Detect which cell encompasses the target text, then output its (X, Y) center coordinate. 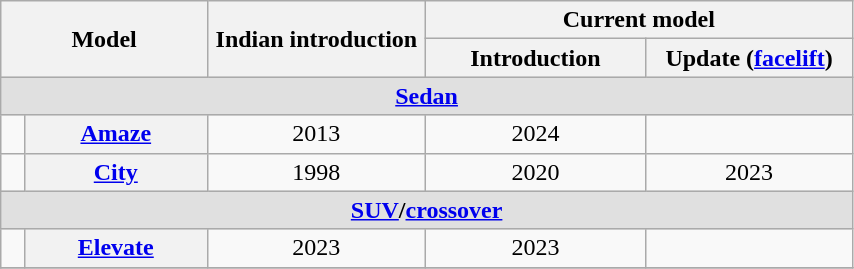
Elevate (116, 248)
2020 (535, 172)
Introduction (535, 58)
Amaze (116, 134)
Sedan (427, 96)
Update (facelift) (750, 58)
2024 (535, 134)
SUV/crossover (427, 210)
Current model (638, 20)
Model (104, 39)
2013 (317, 134)
Indian introduction (317, 39)
1998 (317, 172)
City (116, 172)
